Locate the cell with the specified text and output its [X, Y] center coordinate. 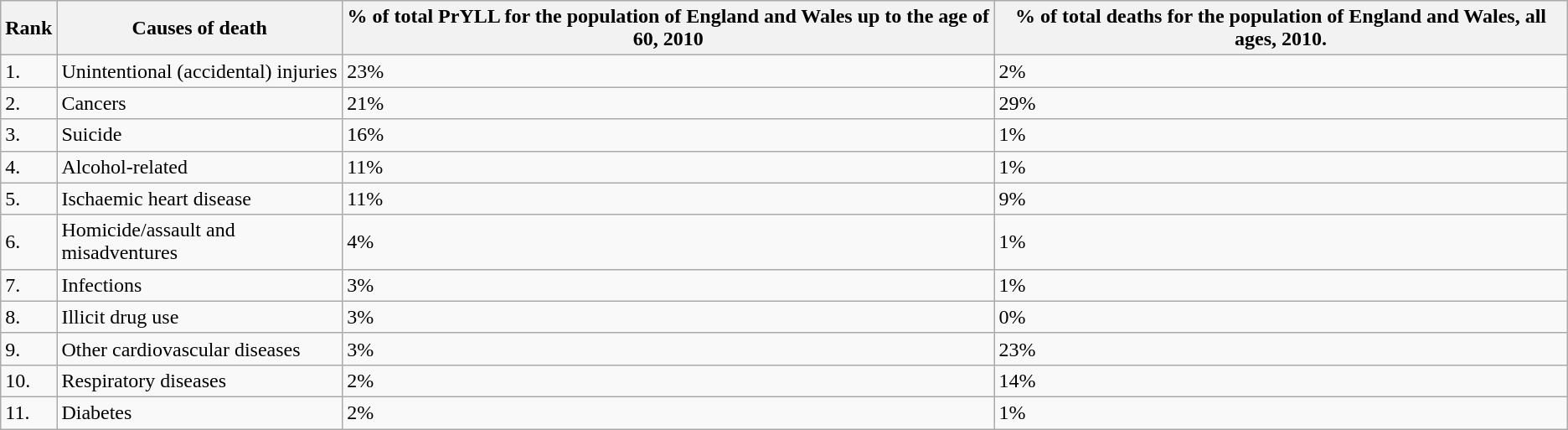
9% [1281, 199]
% of total deaths for the population of England and Wales, all ages, 2010. [1281, 28]
Ischaemic heart disease [199, 199]
Suicide [199, 135]
14% [1281, 381]
Causes of death [199, 28]
Respiratory diseases [199, 381]
11. [28, 412]
% of total PrYLL for the population of England and Wales up to the age of 60, 2010 [668, 28]
4% [668, 241]
0% [1281, 317]
8. [28, 317]
Other cardiovascular diseases [199, 349]
2. [28, 103]
Illicit drug use [199, 317]
5. [28, 199]
4. [28, 167]
Alcohol-related [199, 167]
16% [668, 135]
10. [28, 381]
Cancers [199, 103]
Homicide/assault and misadventures [199, 241]
Infections [199, 285]
9. [28, 349]
Rank [28, 28]
7. [28, 285]
Unintentional (accidental) injuries [199, 71]
29% [1281, 103]
1. [28, 71]
21% [668, 103]
3. [28, 135]
6. [28, 241]
Diabetes [199, 412]
